Return the [X, Y] coordinate for the center point of the cell that contains the specified text.  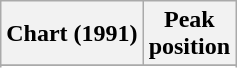
Peakposition [189, 34]
Chart (1991) [72, 34]
